Identify which cell holds the provided text, then report its (x, y) central coordinate. 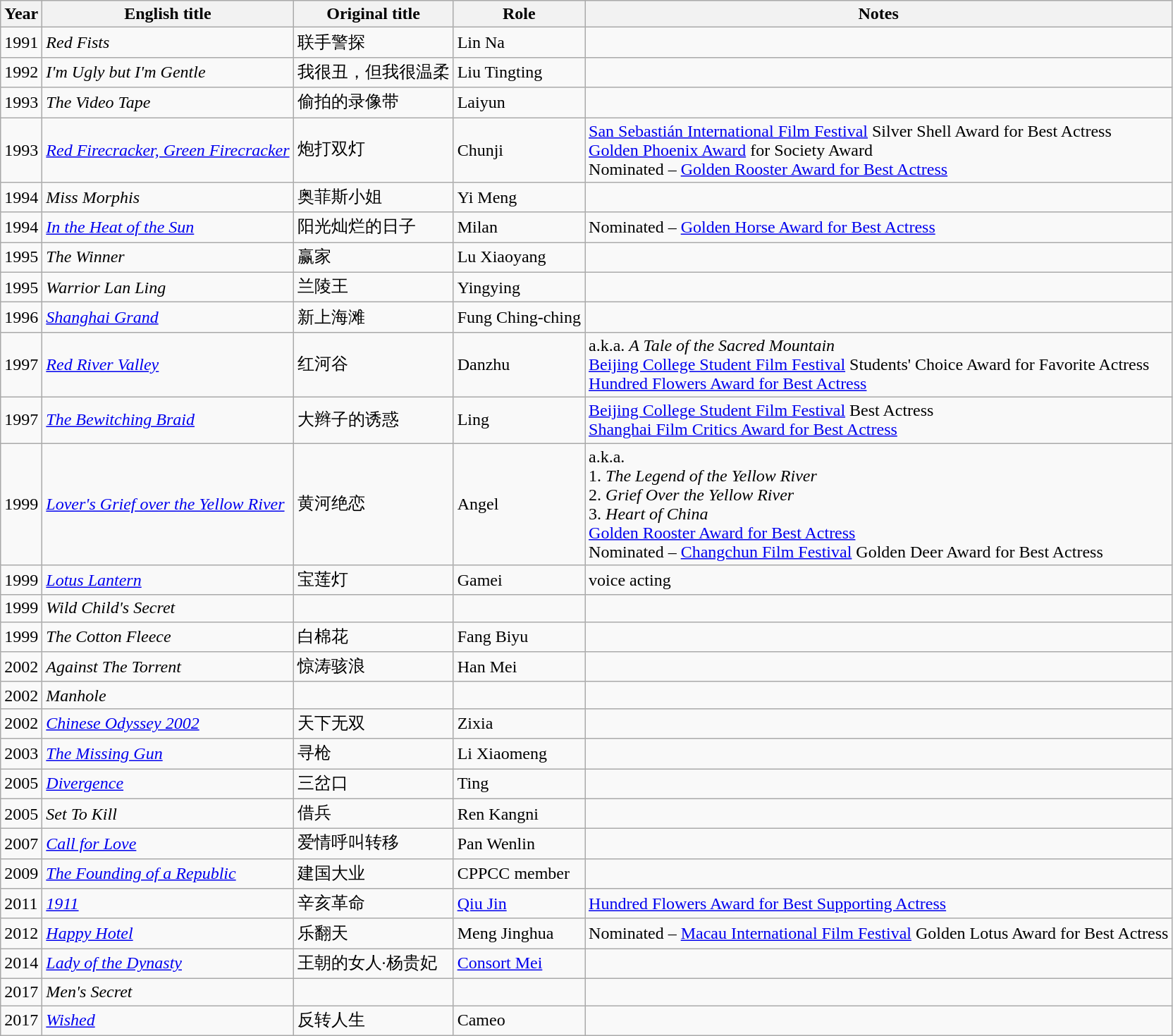
The Cotton Fleece (168, 637)
赢家 (374, 258)
Lover's Grief over the Yellow River (168, 503)
In the Heat of the Sun (168, 227)
Pan Wenlin (519, 844)
借兵 (374, 813)
Role (519, 14)
2014 (21, 964)
1911 (168, 904)
1991 (21, 42)
Miss Morphis (168, 197)
反转人生 (374, 1020)
三岔口 (374, 784)
Zixia (519, 723)
2003 (21, 754)
The Winner (168, 258)
1992 (21, 72)
1996 (21, 317)
The Bewitching Braid (168, 420)
Gamei (519, 581)
Yingying (519, 288)
红河谷 (374, 364)
爱情呼叫转移 (374, 844)
奥菲斯小姐 (374, 197)
Wished (168, 1020)
黄河绝恋 (374, 503)
Ling (519, 420)
Consort Mei (519, 964)
辛亥革命 (374, 904)
联手警探 (374, 42)
Cameo (519, 1020)
Danzhu (519, 364)
Liu Tingting (519, 72)
Wild Child's Secret (168, 608)
Fang Biyu (519, 637)
Year (21, 14)
CPPCC member (519, 874)
I'm Ugly but I'm Gentle (168, 72)
炮打双灯 (374, 149)
The Founding of a Republic (168, 874)
Warrior Lan Ling (168, 288)
Meng Jinghua (519, 933)
Red River Valley (168, 364)
Beijing College Student Film Festival Best ActressShanghai Film Critics Award for Best Actress (878, 420)
Qiu Jin (519, 904)
voice acting (878, 581)
Laiyun (519, 103)
Against The Torrent (168, 667)
Nominated – Macau International Film Festival Golden Lotus Award for Best Actress (878, 933)
2007 (21, 844)
阳光灿烂的日子 (374, 227)
Milan (519, 227)
白棉花 (374, 637)
2011 (21, 904)
大辫子的诱惑 (374, 420)
2012 (21, 933)
Notes (878, 14)
The Video Tape (168, 103)
Ting (519, 784)
Ren Kangni (519, 813)
寻枪 (374, 754)
Lady of the Dynasty (168, 964)
Divergence (168, 784)
Yi Meng (519, 197)
2009 (21, 874)
我很丑，但我很温柔 (374, 72)
偷拍的录像带 (374, 103)
Han Mei (519, 667)
Manhole (168, 695)
English title (168, 14)
Fung Ching-ching (519, 317)
Shanghai Grand (168, 317)
Lu Xiaoyang (519, 258)
Chunji (519, 149)
新上海滩 (374, 317)
王朝的女人·杨贵妃 (374, 964)
Original title (374, 14)
天下无双 (374, 723)
Set To Kill (168, 813)
惊涛骇浪 (374, 667)
Nominated – Golden Horse Award for Best Actress (878, 227)
Red Fists (168, 42)
建国大业 (374, 874)
The Missing Gun (168, 754)
Red Firecracker, Green Firecracker (168, 149)
Lin Na (519, 42)
宝莲灯 (374, 581)
Call for Love (168, 844)
Li Xiaomeng (519, 754)
Chinese Odyssey 2002 (168, 723)
Happy Hotel (168, 933)
兰陵王 (374, 288)
Men's Secret (168, 992)
乐翻天 (374, 933)
Hundred Flowers Award for Best Supporting Actress (878, 904)
Angel (519, 503)
Lotus Lantern (168, 581)
